Output the [X, Y] coordinate of the center of the cell containing the given text.  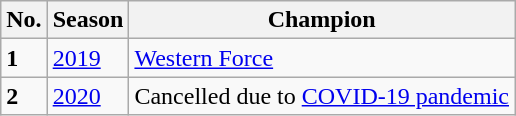
Western Force [322, 58]
2020 [88, 96]
Champion [322, 20]
Season [88, 20]
No. [24, 20]
1 [24, 58]
Cancelled due to COVID-19 pandemic [322, 96]
2 [24, 96]
2019 [88, 58]
